Detect which cell encompasses the target text, then output its (x, y) center coordinate. 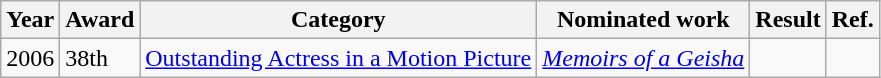
2006 (30, 58)
Outstanding Actress in a Motion Picture (338, 58)
38th (100, 58)
Category (338, 20)
Result (788, 20)
Nominated work (644, 20)
Memoirs of a Geisha (644, 58)
Year (30, 20)
Award (100, 20)
Ref. (852, 20)
